Identify which cell holds the provided text, then report its (X, Y) central coordinate. 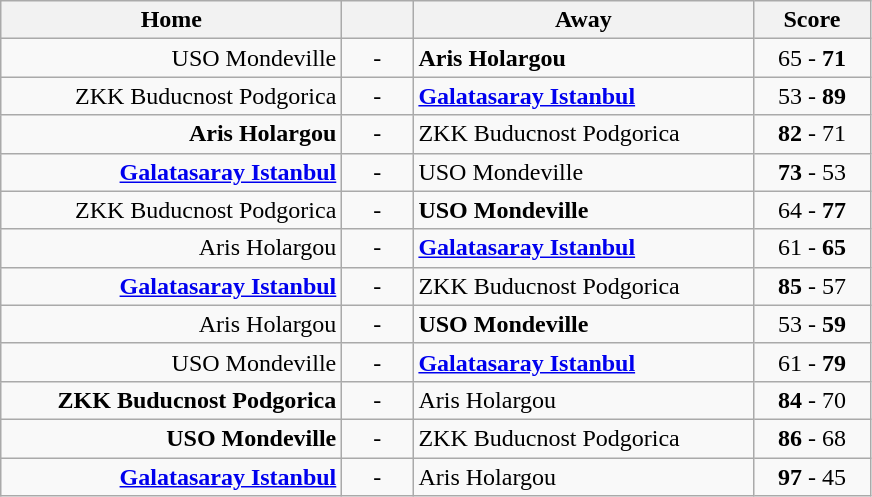
61 - 65 (812, 248)
Away (584, 20)
61 - 79 (812, 362)
84 - 70 (812, 400)
Home (172, 20)
97 - 45 (812, 477)
53 - 89 (812, 96)
65 - 71 (812, 58)
53 - 59 (812, 324)
85 - 57 (812, 286)
86 - 68 (812, 438)
64 - 77 (812, 210)
Score (812, 20)
82 - 71 (812, 134)
73 - 53 (812, 172)
